Provide the [X, Y] coordinate of the cell's center where the given text is located.  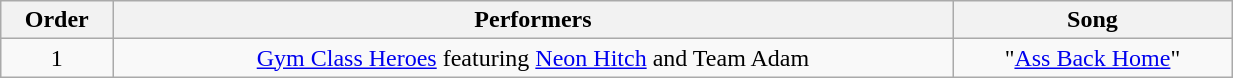
1 [57, 58]
Performers [534, 20]
Gym Class Heroes featuring Neon Hitch and Team Adam [534, 58]
Order [57, 20]
Song [1092, 20]
"Ass Back Home" [1092, 58]
